Return the (X, Y) coordinate for the center point of the cell that contains the specified text.  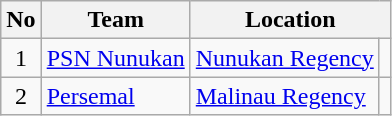
1 (21, 58)
Malinau Regency (284, 96)
No (21, 20)
Nunukan Regency (284, 58)
Persemal (116, 96)
Team (116, 20)
PSN Nunukan (116, 58)
2 (21, 96)
Location (290, 20)
